For the text-containing cell, return its midpoint in [X, Y] coordinate format. 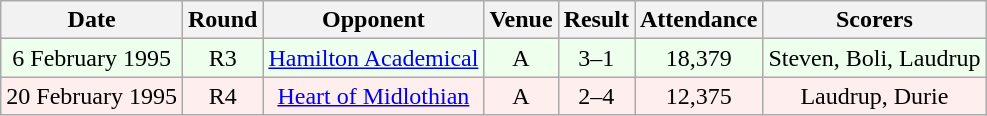
Hamilton Academical [374, 58]
Attendance [698, 20]
6 February 1995 [92, 58]
12,375 [698, 96]
2–4 [596, 96]
Round [222, 20]
18,379 [698, 58]
Venue [521, 20]
Steven, Boli, Laudrup [874, 58]
Opponent [374, 20]
R4 [222, 96]
Heart of Midlothian [374, 96]
R3 [222, 58]
Scorers [874, 20]
Result [596, 20]
20 February 1995 [92, 96]
Date [92, 20]
Laudrup, Durie [874, 96]
3–1 [596, 58]
